Return [x, y] of the center of cell containing provided text 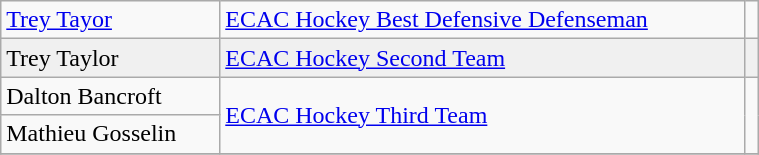
Trey Taylor [110, 58]
ECAC Hockey Best Defensive Defenseman [482, 20]
ECAC Hockey Third Team [482, 115]
ECAC Hockey Second Team [482, 58]
Trey Tayor [110, 20]
Dalton Bancroft [110, 96]
Mathieu Gosselin [110, 134]
